Provide the (x, y) coordinate of the cell's center where the given text is located.  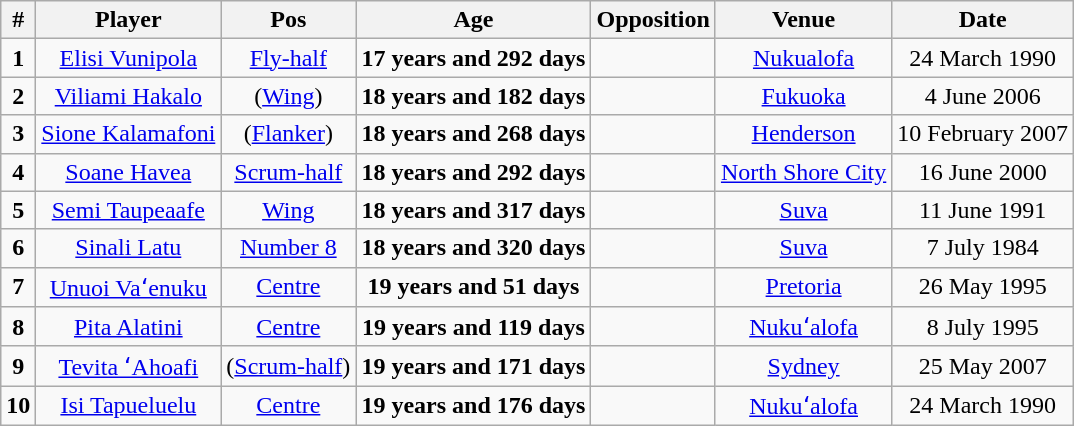
10 (18, 406)
18 years and 320 days (474, 248)
8 (18, 327)
4 June 2006 (983, 96)
19 years and 176 days (474, 406)
Fukuoka (803, 96)
1 (18, 58)
19 years and 51 days (474, 287)
8 July 1995 (983, 327)
Sinali Latu (128, 248)
10 February 2007 (983, 134)
18 years and 182 days (474, 96)
Venue (803, 20)
7 (18, 287)
Pretoria (803, 287)
(Flanker) (288, 134)
Isi Tapueluelu (128, 406)
19 years and 171 days (474, 366)
Wing (288, 210)
18 years and 317 days (474, 210)
4 (18, 172)
Sydney (803, 366)
Scrum-half (288, 172)
North Shore City (803, 172)
11 June 1991 (983, 210)
6 (18, 248)
26 May 1995 (983, 287)
17 years and 292 days (474, 58)
9 (18, 366)
3 (18, 134)
7 July 1984 (983, 248)
5 (18, 210)
Player (128, 20)
18 years and 292 days (474, 172)
Soane Havea (128, 172)
Date (983, 20)
Tevita ʻAhoafi (128, 366)
Number 8 (288, 248)
18 years and 268 days (474, 134)
Semi Taupeaafe (128, 210)
Henderson (803, 134)
19 years and 119 days (474, 327)
(Scrum-half) (288, 366)
25 May 2007 (983, 366)
# (18, 20)
16 June 2000 (983, 172)
Opposition (653, 20)
Viliami Hakalo (128, 96)
2 (18, 96)
Age (474, 20)
Nukualofa (803, 58)
Pos (288, 20)
(Wing) (288, 96)
Sione Kalamafoni (128, 134)
Pita Alatini (128, 327)
Unuoi Vaʻenuku (128, 287)
Elisi Vunipola (128, 58)
Fly-half (288, 58)
